Output the [x, y] coordinate of the center of the cell containing the given text.  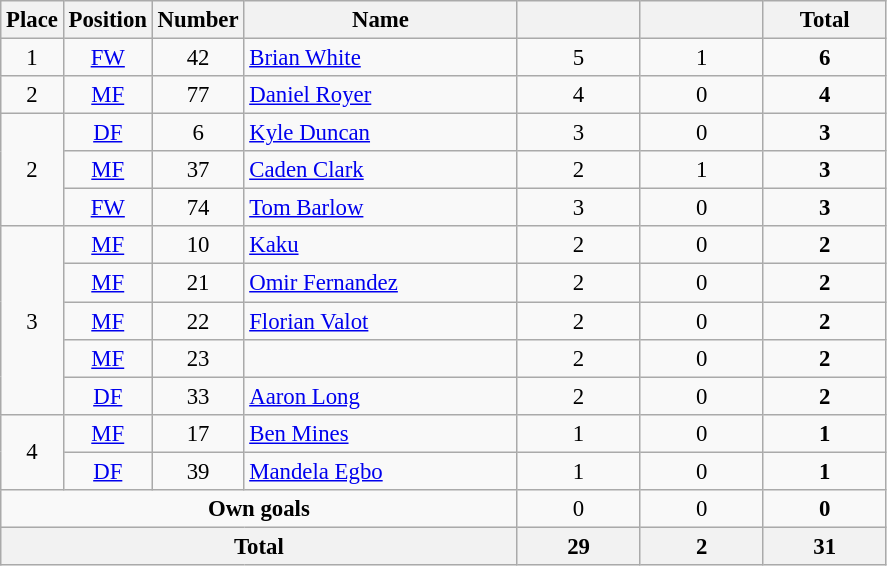
Brian White [380, 58]
10 [198, 245]
Own goals [259, 509]
Tom Barlow [380, 208]
Daniel Royer [380, 95]
31 [824, 546]
Position [108, 20]
17 [198, 433]
Number [198, 20]
Omir Fernandez [380, 283]
29 [578, 546]
42 [198, 58]
Florian Valot [380, 321]
Aaron Long [380, 396]
Name [380, 20]
Ben Mines [380, 433]
5 [578, 58]
Mandela Egbo [380, 471]
39 [198, 471]
74 [198, 208]
77 [198, 95]
Caden Clark [380, 170]
22 [198, 321]
37 [198, 170]
Place [32, 20]
Kaku [380, 245]
23 [198, 358]
33 [198, 396]
21 [198, 283]
Kyle Duncan [380, 133]
